Detect which cell encompasses the target text, then output its [x, y] center coordinate. 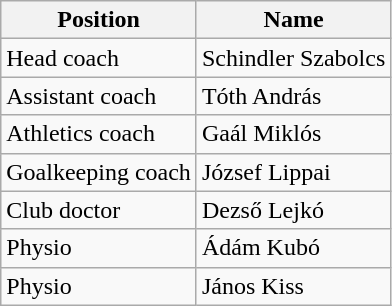
Goalkeeping coach [99, 172]
Athletics coach [99, 134]
Dezső Lejkó [293, 210]
János Kiss [293, 286]
Club doctor [99, 210]
Assistant coach [99, 96]
Head coach [99, 58]
Name [293, 20]
Schindler Szabolcs [293, 58]
Ádám Kubó [293, 248]
József Lippai [293, 172]
Gaál Miklós [293, 134]
Position [99, 20]
Tóth András [293, 96]
